Capture the cell that displays the provided text and extract its (x, y) central coordinate. 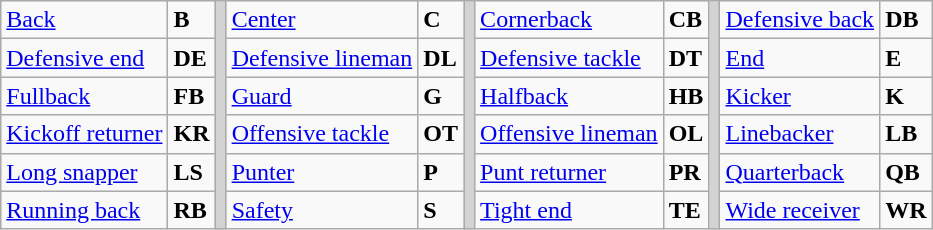
Long snapper (84, 172)
Tight end (570, 210)
Offensive lineman (570, 134)
LS (192, 172)
Linebacker (800, 134)
C (441, 20)
TE (686, 210)
DB (906, 20)
KR (192, 134)
Defensive tackle (570, 58)
OL (686, 134)
FB (192, 96)
RB (192, 210)
DE (192, 58)
Quarterback (800, 172)
DT (686, 58)
B (192, 20)
Fullback (84, 96)
Defensive lineman (322, 58)
S (441, 210)
K (906, 96)
Cornerback (570, 20)
CB (686, 20)
E (906, 58)
Defensive back (800, 20)
Center (322, 20)
Wide receiver (800, 210)
Kicker (800, 96)
G (441, 96)
End (800, 58)
Defensive end (84, 58)
Halfback (570, 96)
Offensive tackle (322, 134)
OT (441, 134)
Punt returner (570, 172)
Back (84, 20)
PR (686, 172)
Punter (322, 172)
DL (441, 58)
WR (906, 210)
Running back (84, 210)
Kickoff returner (84, 134)
HB (686, 96)
Guard (322, 96)
Safety (322, 210)
P (441, 172)
LB (906, 134)
QB (906, 172)
